Provide the [X, Y] coordinate of the cell's center where the given text is located.  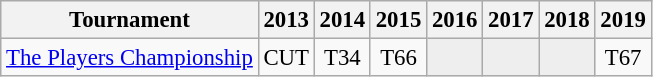
CUT [286, 58]
2013 [286, 20]
The Players Championship [130, 58]
T66 [398, 58]
2018 [567, 20]
2015 [398, 20]
Tournament [130, 20]
2014 [342, 20]
2016 [455, 20]
2019 [623, 20]
T67 [623, 58]
T34 [342, 58]
2017 [511, 20]
